Find where the given text appears and provide that cell's center as [X, Y] coordinate. 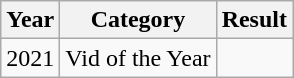
Year [30, 20]
Category [138, 20]
Result [254, 20]
Vid of the Year [138, 58]
2021 [30, 58]
